Return the (X, Y) coordinate for the center point of the cell that contains the specified text.  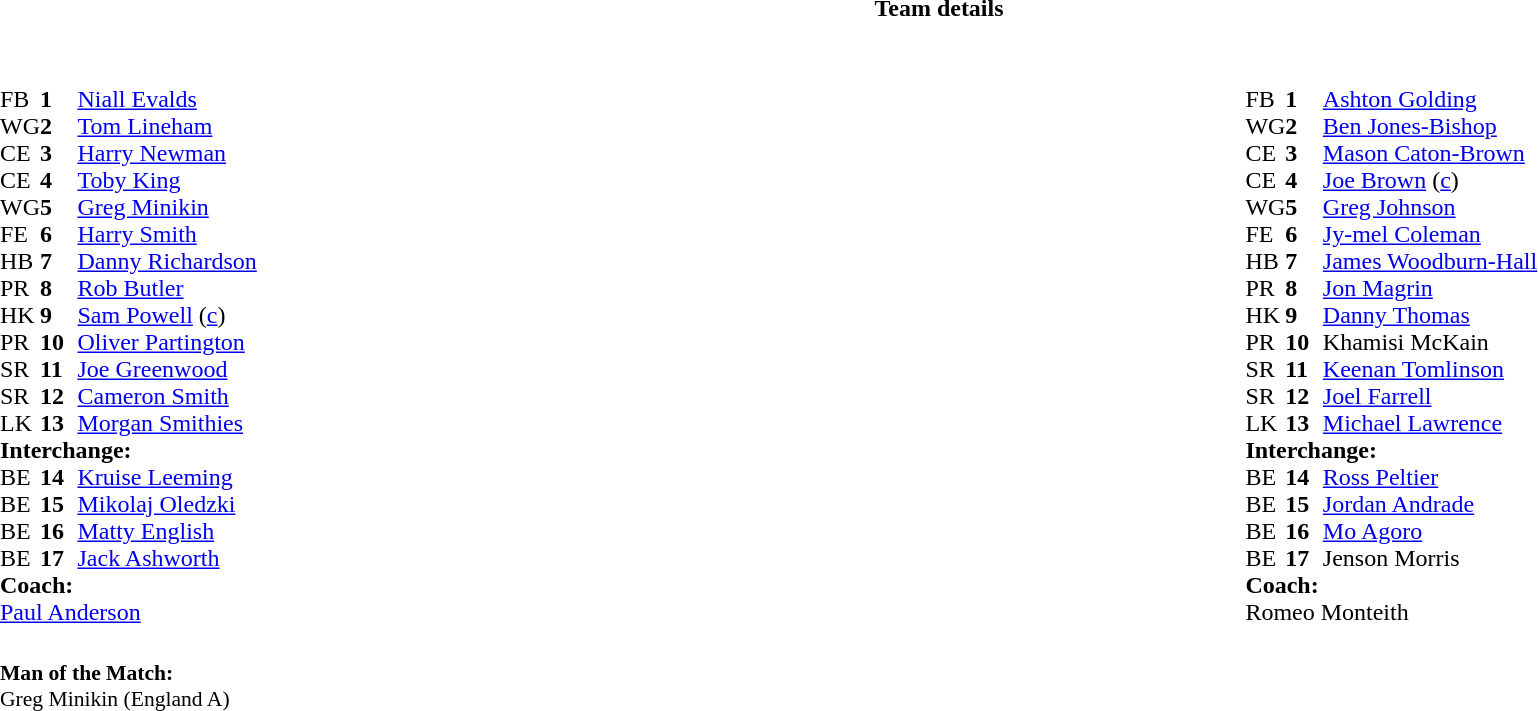
Greg Minikin (166, 208)
Ross Peltier (1430, 478)
Danny Thomas (1430, 316)
Jack Ashworth (166, 558)
Paul Anderson (147, 612)
James Woodburn-Hall (1430, 262)
Joel Farrell (1430, 396)
Sam Powell (c) (166, 316)
Michael Lawrence (1430, 424)
Jon Magrin (1430, 288)
Toby King (166, 180)
Greg Johnson (1430, 208)
Harry Newman (166, 154)
Rob Butler (166, 288)
Mikolaj Oledzki (166, 504)
Mason Caton-Brown (1430, 154)
Khamisi McKain (1430, 342)
Tom Lineham (166, 126)
Morgan Smithies (166, 424)
Ben Jones-Bishop (1430, 126)
Kruise Leeming (166, 478)
Matty English (166, 532)
Oliver Partington (166, 342)
Harry Smith (166, 234)
Jordan Andrade (1430, 504)
Joe Brown (c) (1430, 180)
Jenson Morris (1430, 558)
Niall Evalds (166, 100)
Joe Greenwood (166, 370)
Danny Richardson (166, 262)
Keenan Tomlinson (1430, 370)
Ashton Golding (1430, 100)
Mo Agoro (1430, 532)
Cameron Smith (166, 396)
Jy-mel Coleman (1430, 234)
